Return (x, y) of the center of cell containing provided text 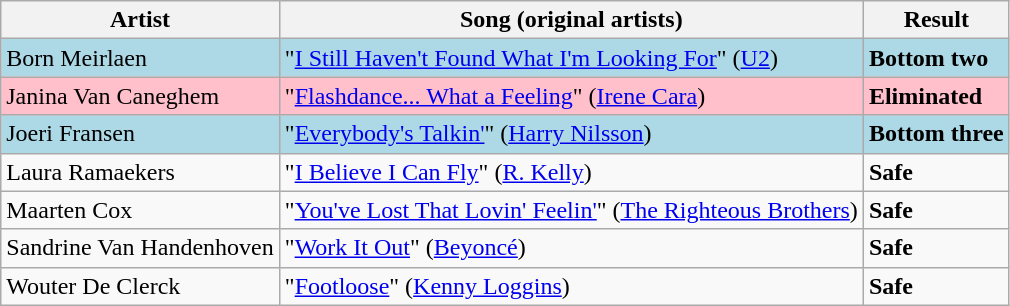
Song (original artists) (571, 20)
"Work It Out" (Beyoncé) (571, 248)
"Everybody's Talkin'" (Harry Nilsson) (571, 134)
Laura Ramaekers (140, 172)
Joeri Fransen (140, 134)
Artist (140, 20)
Sandrine Van Handenhoven (140, 248)
Result (936, 20)
Janina Van Caneghem (140, 96)
Born Meirlaen (140, 58)
Bottom three (936, 134)
"You've Lost That Lovin' Feelin'" (The Righteous Brothers) (571, 210)
Eliminated (936, 96)
"Flashdance... What a Feeling" (Irene Cara) (571, 96)
Maarten Cox (140, 210)
Bottom two (936, 58)
Wouter De Clerck (140, 286)
"I Believe I Can Fly" (R. Kelly) (571, 172)
"I Still Haven't Found What I'm Looking For" (U2) (571, 58)
"Footloose" (Kenny Loggins) (571, 286)
